Output the [x, y] coordinate of the center of the cell containing the given text.  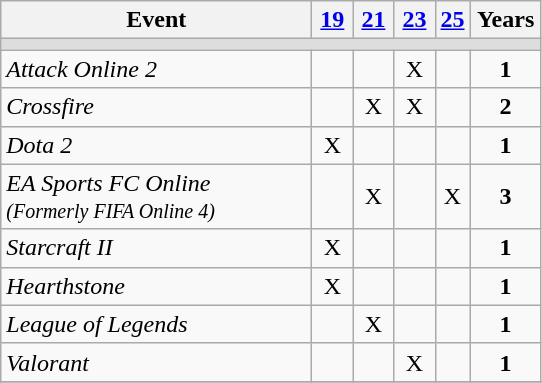
3 [506, 196]
23 [414, 20]
Valorant [156, 362]
19 [332, 20]
EA Sports FC Online(Formerly FIFA Online 4) [156, 196]
Dota 2 [156, 145]
Starcraft II [156, 248]
Hearthstone [156, 286]
Event [156, 20]
25 [452, 20]
League of Legends [156, 324]
2 [506, 107]
Years [506, 20]
Attack Online 2 [156, 69]
Crossfire [156, 107]
21 [374, 20]
